Identify which cell holds the provided text, then report its [x, y] central coordinate. 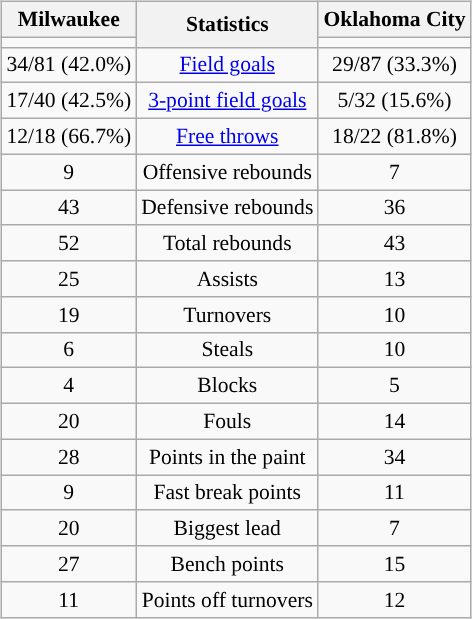
17/40 (42.5%) [68, 101]
Points off turnovers [227, 599]
52 [68, 243]
28 [68, 457]
Offensive rebounds [227, 172]
13 [394, 279]
Fouls [227, 421]
Steals [227, 350]
Defensive rebounds [227, 208]
15 [394, 564]
18/22 (81.8%) [394, 136]
5/32 (15.6%) [394, 101]
Milwaukee [68, 19]
34 [394, 457]
6 [68, 350]
27 [68, 564]
14 [394, 421]
Bench points [227, 564]
Total rebounds [227, 243]
5 [394, 386]
12 [394, 599]
3-point field goals [227, 101]
Turnovers [227, 314]
34/81 (42.0%) [68, 65]
Fast break points [227, 492]
25 [68, 279]
Assists [227, 279]
Free throws [227, 136]
Blocks [227, 386]
29/87 (33.3%) [394, 65]
Statistics [227, 24]
36 [394, 208]
4 [68, 386]
Biggest lead [227, 528]
Field goals [227, 65]
19 [68, 314]
12/18 (66.7%) [68, 136]
Points in the paint [227, 457]
Oklahoma City [394, 19]
